Extract the (X, Y) coordinate from the center of the cell holding the provided text.  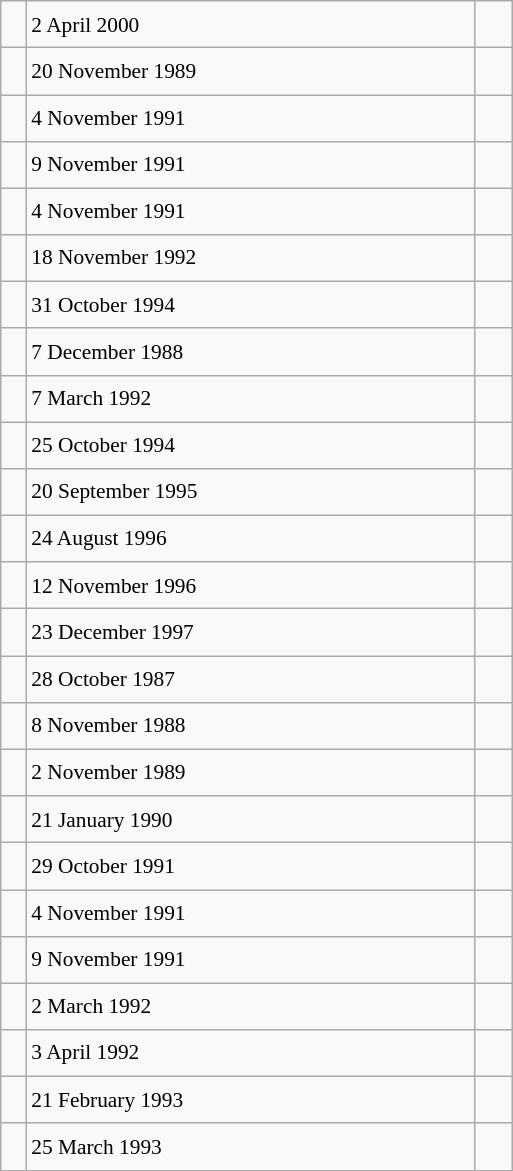
21 February 1993 (250, 1100)
25 March 1993 (250, 1146)
20 September 1995 (250, 492)
2 April 2000 (250, 24)
23 December 1997 (250, 632)
21 January 1990 (250, 820)
3 April 1992 (250, 1054)
24 August 1996 (250, 538)
8 November 1988 (250, 726)
28 October 1987 (250, 680)
7 December 1988 (250, 352)
18 November 1992 (250, 258)
2 March 1992 (250, 1006)
31 October 1994 (250, 306)
20 November 1989 (250, 72)
2 November 1989 (250, 772)
29 October 1991 (250, 866)
25 October 1994 (250, 446)
7 March 1992 (250, 398)
12 November 1996 (250, 586)
